Return (x, y) of the center of cell containing provided text 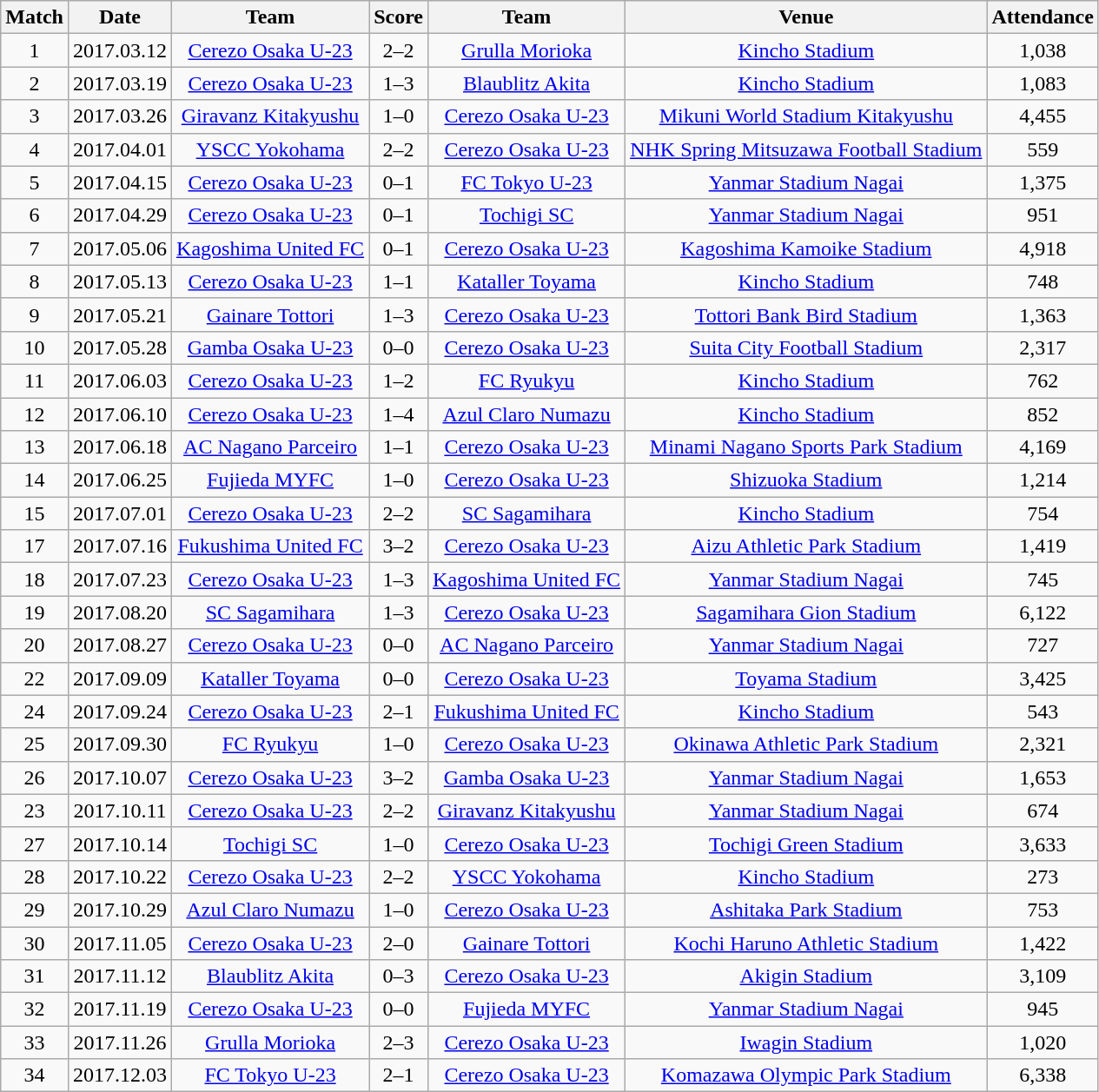
2017.06.03 (120, 381)
NHK Spring Mitsuzawa Football Stadium (806, 149)
25 (35, 745)
33 (35, 1042)
1–2 (399, 381)
Suita City Football Stadium (806, 347)
2017.04.15 (120, 182)
14 (35, 480)
2,321 (1043, 745)
852 (1043, 414)
3 (35, 116)
Score (399, 17)
2017.08.20 (120, 612)
Mikuni World Stadium Kitakyushu (806, 116)
1,419 (1043, 546)
0–3 (399, 976)
3,109 (1043, 976)
945 (1043, 1009)
2017.10.14 (120, 844)
Kochi Haruno Athletic Stadium (806, 943)
2–3 (399, 1042)
15 (35, 513)
2017.09.09 (120, 678)
12 (35, 414)
27 (35, 844)
2 (35, 83)
Minami Nagano Sports Park Stadium (806, 447)
1–4 (399, 414)
Toyama Stadium (806, 678)
Tottori Bank Bird Stadium (806, 314)
17 (35, 546)
9 (35, 314)
Attendance (1043, 17)
Kagoshima Kamoike Stadium (806, 248)
8 (35, 281)
2017.11.26 (120, 1042)
1,020 (1043, 1042)
2017.04.01 (120, 149)
Sagamihara Gion Stadium (806, 612)
2–0 (399, 943)
Match (35, 17)
2017.10.22 (120, 877)
6 (35, 215)
34 (35, 1075)
Aizu Athletic Park Stadium (806, 546)
23 (35, 811)
2017.03.12 (120, 50)
727 (1043, 645)
29 (35, 910)
20 (35, 645)
273 (1043, 877)
Iwagin Stadium (806, 1042)
Akigin Stadium (806, 976)
3,425 (1043, 678)
13 (35, 447)
1,363 (1043, 314)
1 (35, 50)
559 (1043, 149)
2017.08.27 (120, 645)
Tochigi Green Stadium (806, 844)
1,422 (1043, 943)
10 (35, 347)
754 (1043, 513)
2017.10.07 (120, 778)
19 (35, 612)
2017.09.30 (120, 745)
2017.05.13 (120, 281)
2017.06.10 (120, 414)
1,375 (1043, 182)
24 (35, 711)
Ashitaka Park Stadium (806, 910)
2017.10.11 (120, 811)
2017.11.12 (120, 976)
674 (1043, 811)
26 (35, 778)
2017.11.19 (120, 1009)
Venue (806, 17)
6,338 (1043, 1075)
2017.12.03 (120, 1075)
2017.03.26 (120, 116)
Okinawa Athletic Park Stadium (806, 745)
2017.09.24 (120, 711)
11 (35, 381)
2017.11.05 (120, 943)
18 (35, 579)
2017.04.29 (120, 215)
3,633 (1043, 844)
745 (1043, 579)
543 (1043, 711)
Komazawa Olympic Park Stadium (806, 1075)
2017.07.23 (120, 579)
2017.07.16 (120, 546)
31 (35, 976)
951 (1043, 215)
6,122 (1043, 612)
2017.05.21 (120, 314)
1,653 (1043, 778)
4 (35, 149)
1,214 (1043, 480)
2017.07.01 (120, 513)
2017.06.18 (120, 447)
1,038 (1043, 50)
748 (1043, 281)
1,083 (1043, 83)
4,169 (1043, 447)
762 (1043, 381)
28 (35, 877)
2017.03.19 (120, 83)
2,317 (1043, 347)
Date (120, 17)
22 (35, 678)
753 (1043, 910)
2017.06.25 (120, 480)
4,455 (1043, 116)
32 (35, 1009)
4,918 (1043, 248)
5 (35, 182)
7 (35, 248)
2017.10.29 (120, 910)
30 (35, 943)
2017.05.28 (120, 347)
Shizuoka Stadium (806, 480)
2017.05.06 (120, 248)
